Pinpoint the cell where the given text exists, returning its [x, y] midpoint coordinate. 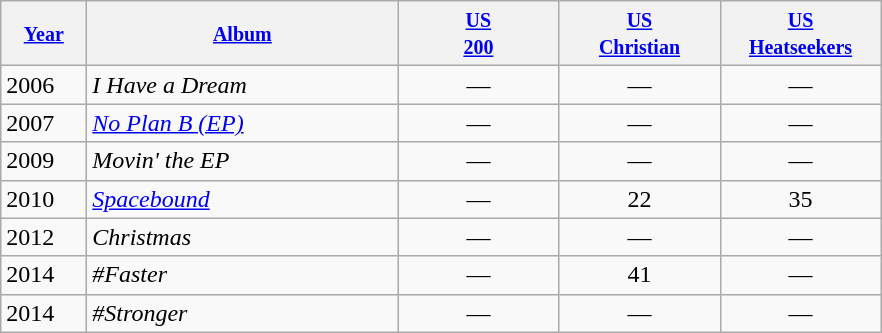
22 [640, 199]
35 [800, 199]
41 [640, 275]
#Faster [242, 275]
2009 [44, 161]
No Plan B (EP) [242, 123]
I Have a Dream [242, 85]
#Stronger [242, 313]
Spacebound [242, 199]
Christmas [242, 237]
2007 [44, 123]
USHeatseekers [800, 34]
2010 [44, 199]
USChristian [640, 34]
US200 [478, 34]
2006 [44, 85]
Year [44, 34]
2012 [44, 237]
Album [242, 34]
Movin' the EP [242, 161]
